Identify which cell holds the provided text, then report its [X, Y] central coordinate. 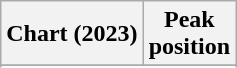
Peakposition [189, 34]
Chart (2023) [72, 34]
